Provide the [X, Y] coordinate of the cell's center where the given text is located.  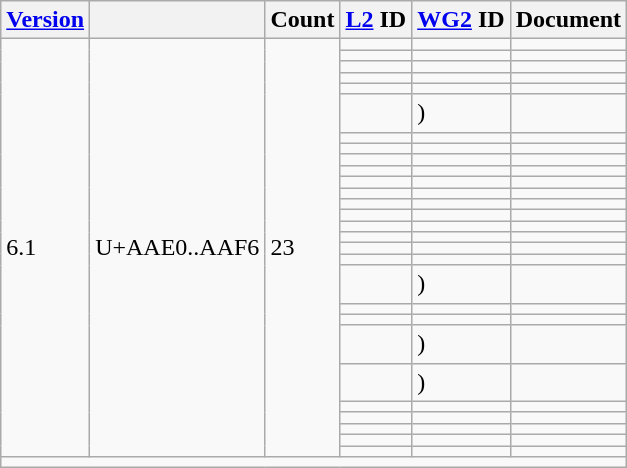
Document [568, 20]
Version [46, 20]
U+AAE0..AAF6 [178, 248]
WG2 ID [461, 20]
L2 ID [376, 20]
6.1 [46, 248]
Count [302, 20]
23 [302, 248]
